Capture the cell that displays the provided text and extract its (X, Y) central coordinate. 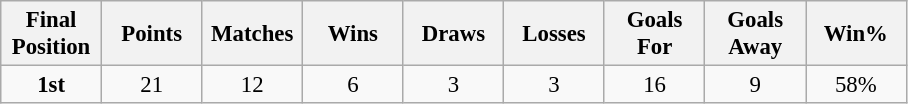
16 (654, 85)
Wins (354, 34)
9 (756, 85)
Matches (252, 34)
1st (52, 85)
58% (856, 85)
12 (252, 85)
Points (152, 34)
Draws (454, 34)
Losses (554, 34)
21 (152, 85)
Final Position (52, 34)
Win% (856, 34)
6 (354, 85)
Goals Away (756, 34)
Goals For (654, 34)
